Return the (X, Y) coordinate for the center point of the cell that contains the specified text.  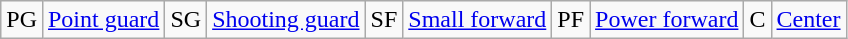
SF (384, 20)
Point guard (103, 20)
PG (22, 20)
C (758, 20)
Small forward (478, 20)
SG (186, 20)
PF (571, 20)
Power forward (667, 20)
Center (808, 20)
Shooting guard (286, 20)
